Detect which cell encompasses the target text, then output its (X, Y) center coordinate. 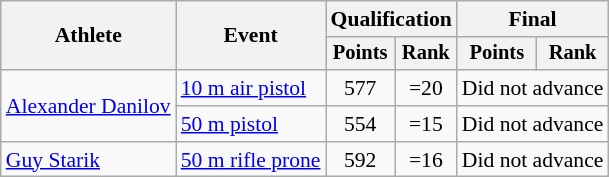
Athlete (88, 36)
554 (360, 124)
50 m pistol (251, 124)
577 (360, 88)
=20 (426, 88)
Event (251, 36)
Final (533, 19)
Alexander Danilov (88, 106)
10 m air pistol (251, 88)
=15 (426, 124)
Qualification (392, 19)
